For the text-containing cell, return its midpoint in [X, Y] coordinate format. 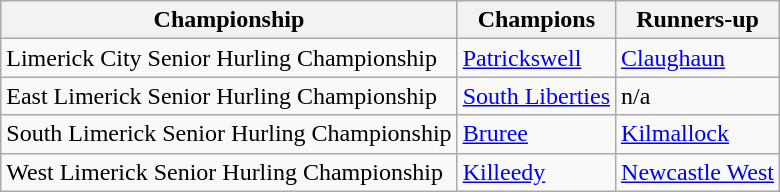
Kilmallock [698, 134]
Champions [536, 20]
South Limerick Senior Hurling Championship [229, 134]
Runners-up [698, 20]
Claughaun [698, 58]
Killeedy [536, 172]
East Limerick Senior Hurling Championship [229, 96]
Championship [229, 20]
West Limerick Senior Hurling Championship [229, 172]
n/a [698, 96]
Newcastle West [698, 172]
Bruree [536, 134]
Limerick City Senior Hurling Championship [229, 58]
Patrickswell [536, 58]
South Liberties [536, 96]
